Determine the [X, Y] coordinate at the center of the cell enclosing the given text.  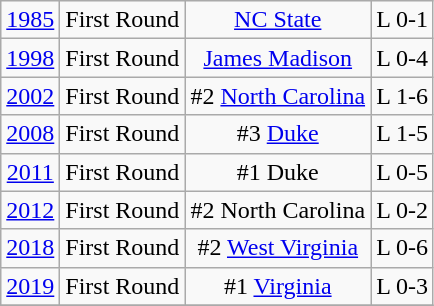
L 0-6 [402, 248]
1985 [30, 20]
L 0-2 [402, 210]
#3 Duke [278, 134]
L 1-5 [402, 134]
L 0-1 [402, 20]
L 0-5 [402, 172]
#2 West Virginia [278, 248]
2002 [30, 96]
#1 Virginia [278, 286]
2019 [30, 286]
James Madison [278, 58]
NC State [278, 20]
L 0-3 [402, 286]
2018 [30, 248]
1998 [30, 58]
L 0-4 [402, 58]
2008 [30, 134]
2012 [30, 210]
L 1-6 [402, 96]
2011 [30, 172]
#1 Duke [278, 172]
